Determine the [x, y] coordinate at the center of the cell enclosing the given text.  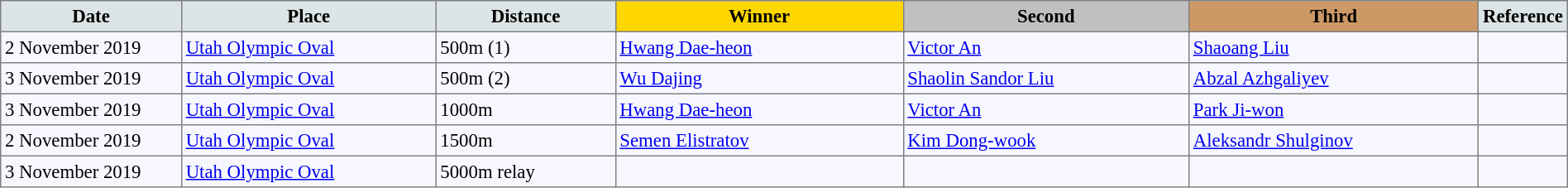
5000m relay [526, 171]
Aleksandr Shulginov [1334, 141]
Abzal Azhgaliyev [1334, 79]
Third [1334, 17]
Shaolin Sandor Liu [1046, 79]
500m (2) [526, 79]
Kim Dong-wook [1046, 141]
Place [308, 17]
Wu Dajing [759, 79]
500m (1) [526, 47]
1000m [526, 109]
Shaoang Liu [1334, 47]
Second [1046, 17]
1500m [526, 141]
Reference [1523, 17]
Distance [526, 17]
Semen Elistratov [759, 141]
Date [91, 17]
Winner [759, 17]
Park Ji-won [1334, 109]
